Return (X, Y) of the center of cell containing provided text 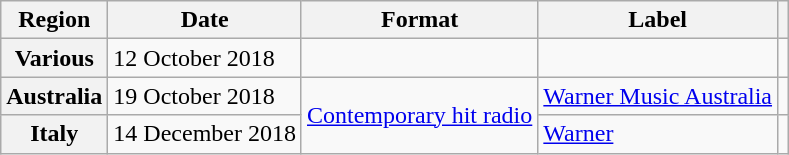
Date (205, 20)
Australia (54, 96)
Region (54, 20)
Warner Music Australia (658, 96)
Italy (54, 134)
19 October 2018 (205, 96)
Label (658, 20)
Various (54, 58)
Contemporary hit radio (419, 115)
14 December 2018 (205, 134)
Warner (658, 134)
Format (419, 20)
12 October 2018 (205, 58)
